Identify which cell holds the provided text, then report its (X, Y) central coordinate. 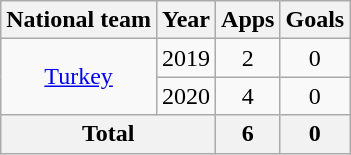
2020 (186, 96)
Apps (248, 20)
Total (108, 134)
4 (248, 96)
2019 (186, 58)
National team (79, 20)
2 (248, 58)
Turkey (79, 77)
Goals (315, 20)
Year (186, 20)
6 (248, 134)
